Find where the given text appears and provide that cell's center as [X, Y] coordinate. 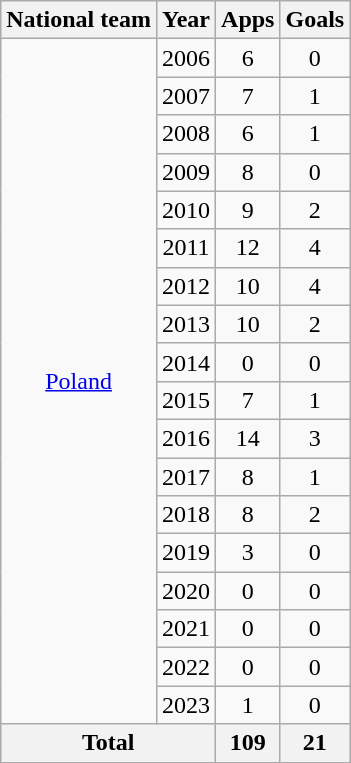
National team [79, 20]
2011 [186, 248]
2017 [186, 477]
2023 [186, 705]
21 [315, 743]
Goals [315, 20]
Year [186, 20]
2012 [186, 286]
2009 [186, 172]
Poland [79, 382]
2022 [186, 667]
109 [248, 743]
2014 [186, 362]
2020 [186, 591]
2018 [186, 515]
2016 [186, 438]
12 [248, 248]
2015 [186, 400]
2013 [186, 324]
9 [248, 210]
2010 [186, 210]
2006 [186, 58]
Apps [248, 20]
2019 [186, 553]
14 [248, 438]
2008 [186, 134]
2021 [186, 629]
2007 [186, 96]
Total [108, 743]
